Return the [X, Y] coordinate for the center point of the cell that contains the specified text.  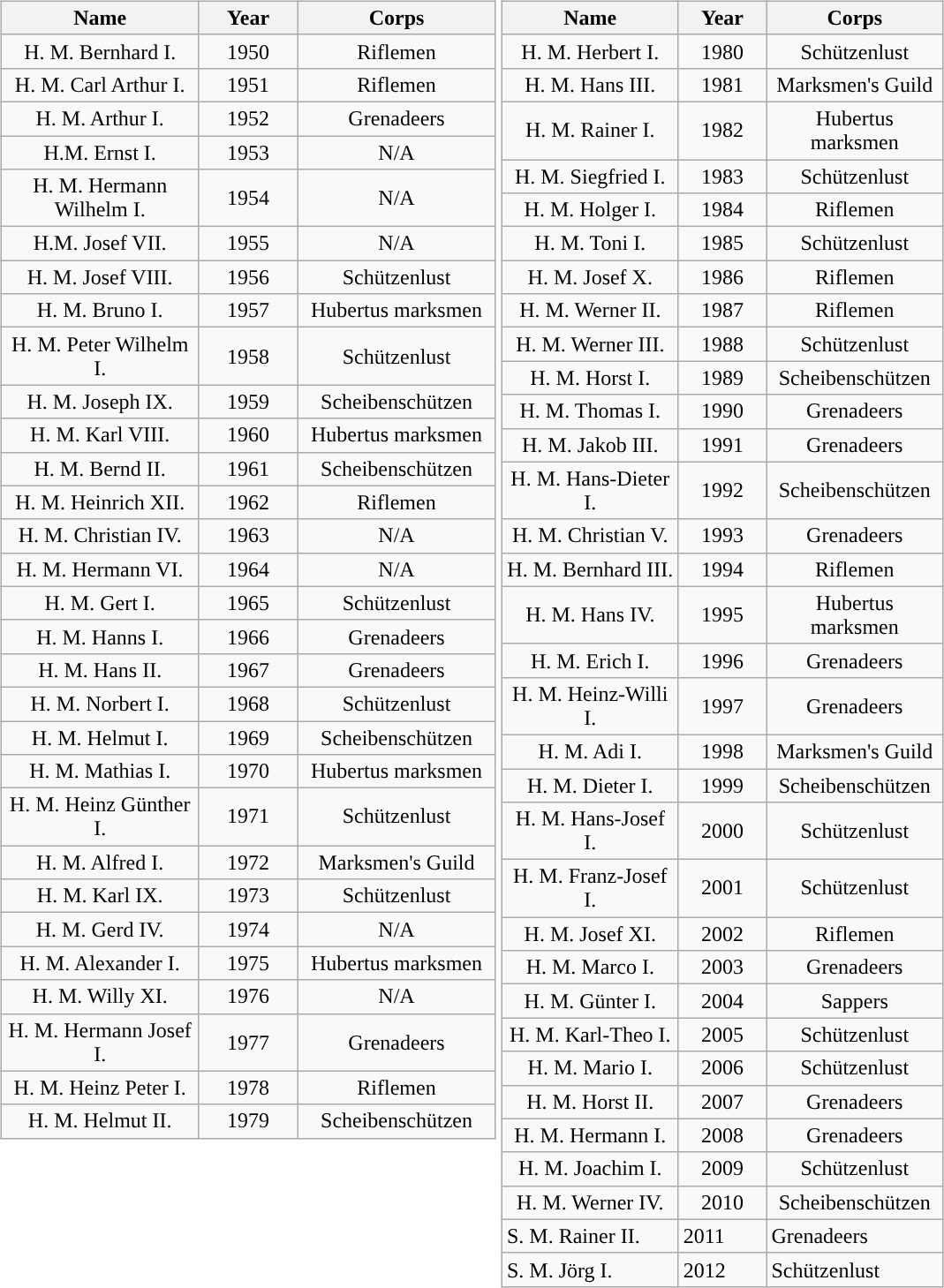
1996 [722, 660]
1953 [248, 153]
H. M. Hans-Dieter I. [590, 491]
1992 [722, 491]
1995 [722, 614]
1979 [248, 1121]
1970 [248, 772]
1957 [248, 311]
H. M. Werner IV. [590, 1202]
Sappers [855, 1001]
1997 [722, 706]
2012 [722, 1269]
H. M. Bruno I. [100, 311]
H. M. Mathias I. [100, 772]
H. M. Toni I. [590, 244]
1989 [722, 378]
2007 [722, 1102]
2001 [722, 888]
H. M. Günter I. [590, 1001]
1984 [722, 210]
H. M. Karl-Theo I. [590, 1035]
1988 [722, 344]
H. M. Carl Arthur I. [100, 85]
2006 [722, 1068]
H. M. Horst II. [590, 1102]
1969 [248, 737]
1987 [722, 311]
2010 [722, 1202]
1993 [722, 536]
H. M. Helmut I. [100, 737]
H. M. Christian IV. [100, 536]
2000 [722, 832]
1977 [248, 1042]
1954 [248, 198]
H. M. Jakob III. [590, 445]
1985 [722, 244]
1981 [722, 85]
H. M. Karl VIII. [100, 435]
H. M. Heinz Günther I. [100, 817]
H. M. Norbert I. [100, 704]
1975 [248, 963]
1951 [248, 85]
H. M. Rainer I. [590, 131]
H. M. Josef VIII. [100, 277]
H. M. Bernhard I. [100, 51]
1973 [248, 896]
1950 [248, 51]
1958 [248, 357]
H. M. Joseph IX. [100, 402]
H. M. Horst I. [590, 378]
H. M. Joachim I. [590, 1169]
1990 [722, 411]
1955 [248, 244]
1966 [248, 636]
H. M. Alfred I. [100, 862]
H. M. Arthur I. [100, 118]
H. M. Hans-Josef I. [590, 832]
H.M. Ernst I. [100, 153]
1962 [248, 502]
1982 [722, 131]
H. M. Hermann Josef I. [100, 1042]
1983 [722, 176]
H. M. Erich I. [590, 660]
H. M. Hans IV. [590, 614]
H. M. Adi I. [590, 751]
1998 [722, 751]
H. M. Dieter I. [590, 785]
H.M. Josef VII. [100, 244]
H. M. Willy XI. [100, 997]
1994 [722, 569]
H. M. Heinrich XII. [100, 502]
H. M. Thomas I. [590, 411]
H. M. Alexander I. [100, 963]
H. M. Hermann Wilhelm I. [100, 198]
H. M. Josef X. [590, 277]
1980 [722, 51]
H. M. Hans III. [590, 85]
1971 [248, 817]
1974 [248, 930]
H. M. Holger I. [590, 210]
H. M. Hans II. [100, 670]
1976 [248, 997]
S. M. Jörg I. [590, 1269]
H. M. Heinz Peter I. [100, 1088]
1952 [248, 118]
1999 [722, 785]
1965 [248, 603]
1991 [722, 445]
H. M. Heinz-Willi I. [590, 706]
H. M. Gerd IV. [100, 930]
1968 [248, 704]
1960 [248, 435]
1959 [248, 402]
2003 [722, 968]
H. M. Werner II. [590, 311]
1967 [248, 670]
2009 [722, 1169]
1961 [248, 469]
H. M. Werner III. [590, 344]
1963 [248, 536]
H. M. Siegfried I. [590, 176]
H. M. Bernd II. [100, 469]
1978 [248, 1088]
H. M. Hermann I. [590, 1135]
H. M. Christian V. [590, 536]
H. M. Marco I. [590, 968]
1986 [722, 277]
H. M. Bernhard III. [590, 569]
H. M. Helmut II. [100, 1121]
2004 [722, 1001]
H. M. Josef XI. [590, 934]
1956 [248, 277]
H. M. Franz-Josef I. [590, 888]
2011 [722, 1236]
1964 [248, 569]
H. M. Peter Wilhelm I. [100, 357]
2002 [722, 934]
2005 [722, 1035]
1972 [248, 862]
H. M. Hermann VI. [100, 569]
H. M. Mario I. [590, 1068]
H. M. Herbert I. [590, 51]
H. M. Karl IX. [100, 896]
S. M. Rainer II. [590, 1236]
H. M. Gert I. [100, 603]
2008 [722, 1135]
H. M. Hanns I. [100, 636]
